Find where the given text appears and provide that cell's center as [X, Y] coordinate. 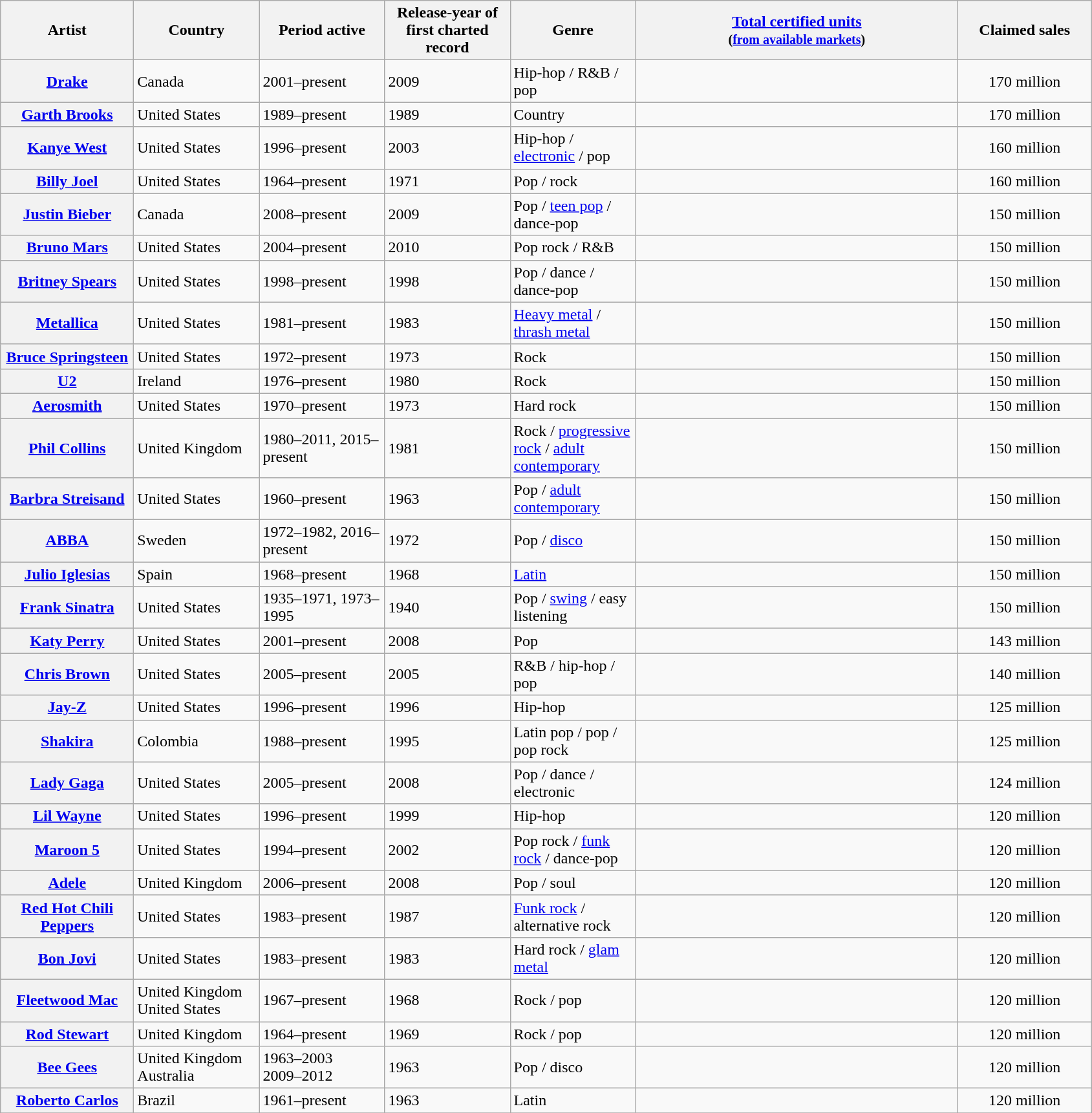
Garth Brooks [67, 114]
Pop [573, 641]
ABBA [67, 541]
1963–20032009–2012 [322, 1067]
Bon Jovi [67, 958]
Bee Gees [67, 1067]
1960–present [322, 499]
1996 [447, 708]
Heavy metal / thrash metal [573, 323]
Pop rock / R&B [573, 248]
2002 [447, 850]
1995 [447, 741]
U2 [67, 381]
Metallica [67, 323]
1961–present [322, 1101]
Fleetwood Mac [67, 1000]
Lil Wayne [67, 816]
United KingdomUnited States [197, 1000]
Barbra Streisand [67, 499]
Total certified units(from available markets) [797, 30]
Hip-hop / electronic / pop [573, 147]
Brazil [197, 1101]
Shakira [67, 741]
Hip-hop / R&B / pop [573, 81]
Latin pop / pop / pop rock [573, 741]
Period active [322, 30]
2005 [447, 674]
Chris Brown [67, 674]
1969 [447, 1034]
2006–present [322, 883]
Lady Gaga [67, 783]
Kanye West [67, 147]
124 million [1025, 783]
1970–present [322, 405]
1980 [447, 381]
1999 [447, 816]
Rock / progressive rock / adult contemporary [573, 448]
1972 [447, 541]
1988–present [322, 741]
Pop / rock [573, 181]
2003 [447, 147]
Britney Spears [67, 281]
1987 [447, 916]
1980–2011, 2015–present [322, 448]
1967–present [322, 1000]
Release-year of first charted record [447, 30]
Pop / teen pop / dance-pop [573, 215]
Funk rock / alternative rock [573, 916]
2008–present [322, 215]
1972–present [322, 356]
1981–present [322, 323]
1989 [447, 114]
2010 [447, 248]
Rod Stewart [67, 1034]
Jay-Z [67, 708]
1968–present [322, 574]
Spain [197, 574]
Pop / adult contemporary [573, 499]
Hard rock [573, 405]
Bruno Mars [67, 248]
1971 [447, 181]
1994–present [322, 850]
1981 [447, 448]
2004–present [322, 248]
1998–present [322, 281]
143 million [1025, 641]
1935–1971, 1973–1995 [322, 608]
Pop / soul [573, 883]
Drake [67, 81]
Artist [67, 30]
Red Hot Chili Peppers [67, 916]
1998 [447, 281]
Colombia [197, 741]
Julio Iglesias [67, 574]
Claimed sales [1025, 30]
R&B / hip-hop / pop [573, 674]
Pop / dance / electronic [573, 783]
Sweden [197, 541]
Katy Perry [67, 641]
Hard rock / glam metal [573, 958]
Billy Joel [67, 181]
Aerosmith [67, 405]
Pop rock / funk rock / dance-pop [573, 850]
Ireland [197, 381]
Pop / dance / dance-pop [573, 281]
Frank Sinatra [67, 608]
Pop / swing / easy listening [573, 608]
Phil Collins [67, 448]
Roberto Carlos [67, 1101]
Bruce Springsteen [67, 356]
1989–present [322, 114]
United Kingdom Australia [197, 1067]
Genre [573, 30]
Justin Bieber [67, 215]
1972–1982, 2016–present [322, 541]
140 million [1025, 674]
1976–present [322, 381]
Maroon 5 [67, 850]
1940 [447, 608]
Adele [67, 883]
